Return the [X, Y] coordinate for the center point of the cell that contains the specified text.  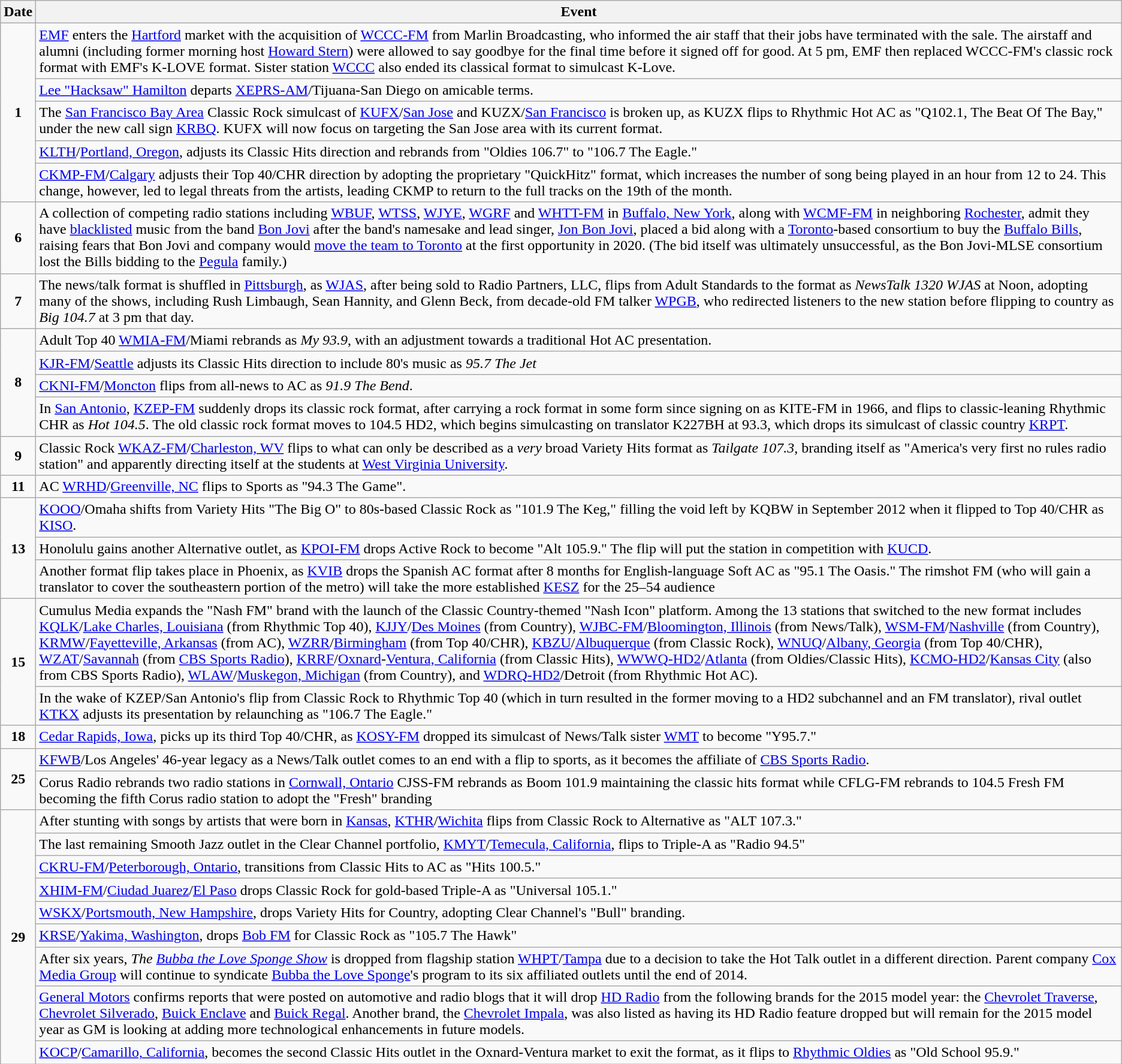
KFWB/Los Angeles' 46-year legacy as a News/Talk outlet comes to an end with a flip to sports, as it becomes the affiliate of CBS Sports Radio. [579, 759]
Date [18, 12]
6 [18, 237]
8 [18, 382]
AC WRHD/Greenville, NC flips to Sports as "94.3 The Game". [579, 487]
After stunting with songs by artists that were born in Kansas, KTHR/Wichita flips from Classic Rock to Alternative as "ALT 107.3." [579, 821]
13 [18, 548]
9 [18, 456]
Lee "Hacksaw" Hamilton departs XEPRS-AM/Tijuana-San Diego on amicable terms. [579, 90]
The last remaining Smooth Jazz outlet in the Clear Channel portfolio, KMYT/Temecula, California, flips to Triple-A as "Radio 94.5" [579, 844]
11 [18, 487]
KLTH/Portland, Oregon, adjusts its Classic Hits direction and rebrands from "Oldies 106.7" to "106.7 The Eagle." [579, 152]
Cedar Rapids, Iowa, picks up its third Top 40/CHR, as KOSY-FM dropped its simulcast of News/Talk sister WMT to become "Y95.7." [579, 737]
Event [579, 12]
18 [18, 737]
CKRU-FM/Peterborough, Ontario, transitions from Classic Hits to AC as "Hits 100.5." [579, 867]
7 [18, 301]
15 [18, 662]
KJR-FM/Seattle adjusts its Classic Hits direction to include 80's music as 95.7 The Jet [579, 363]
Adult Top 40 WMIA-FM/Miami rebrands as My 93.9, with an adjustment towards a traditional Hot AC presentation. [579, 340]
25 [18, 779]
WSKX/Portsmouth, New Hampshire, drops Variety Hits for Country, adopting Clear Channel's "Bull" branding. [579, 912]
29 [18, 937]
1 [18, 113]
CKNI-FM/Moncton flips from all-news to AC as 91.9 The Bend. [579, 385]
XHIM-FM/Ciudad Juarez/El Paso drops Classic Rock for gold-based Triple-A as "Universal 105.1." [579, 890]
KRSE/Yakima, Washington, drops Bob FM for Classic Rock as "105.7 The Hawk" [579, 935]
